Pinpoint the cell where the given text exists, returning its (x, y) midpoint coordinate. 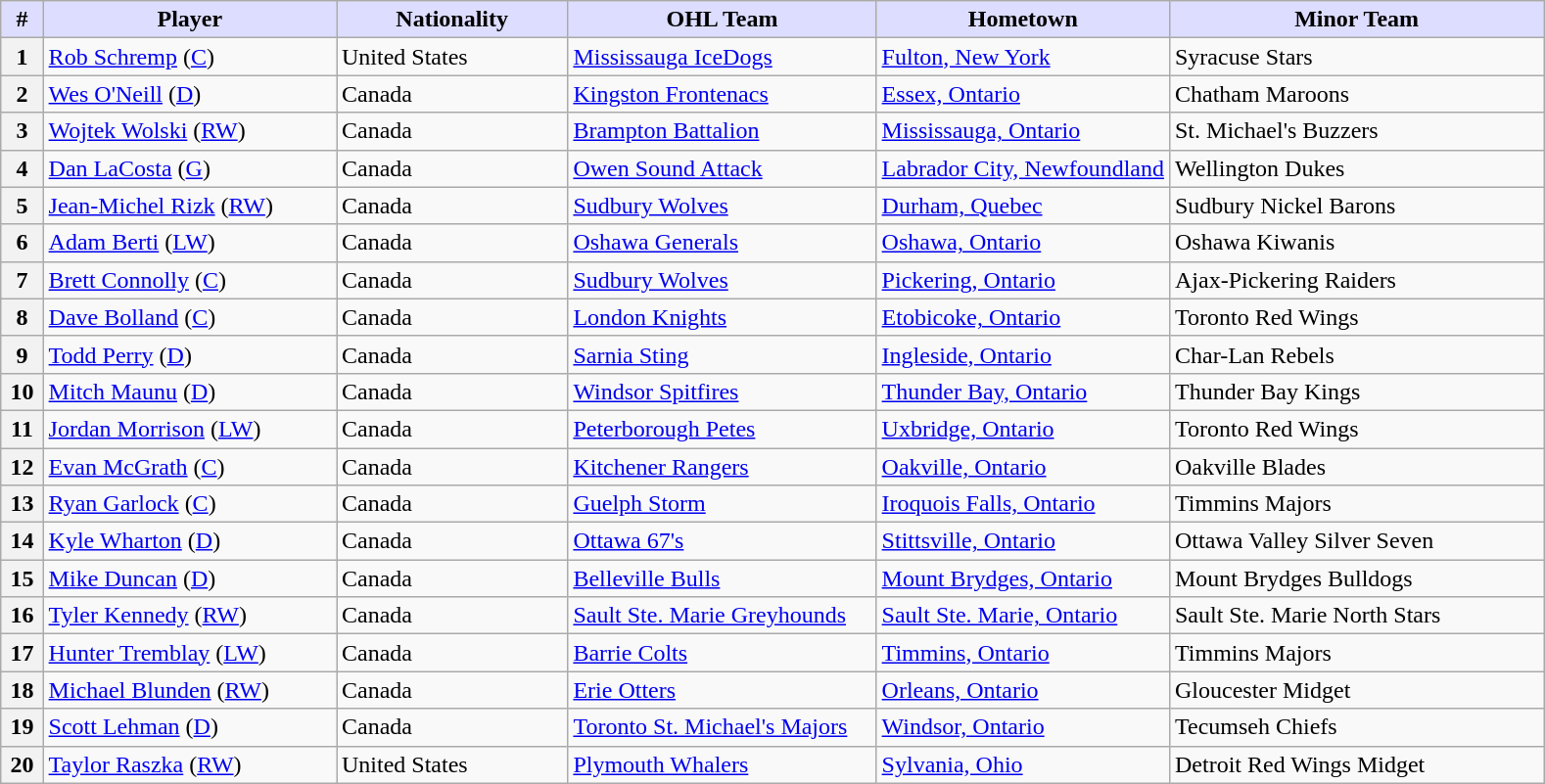
Brett Connolly (C) (190, 280)
5 (22, 206)
Toronto St. Michael's Majors (723, 727)
Uxbridge, Ontario (1022, 429)
Sault Ste. Marie, Ontario (1022, 616)
Kingston Frontenacs (723, 94)
Oakville, Ontario (1022, 467)
Nationality (452, 20)
11 (22, 429)
4 (22, 168)
Mount Brydges Bulldogs (1356, 578)
Guelph Storm (723, 504)
Etobicoke, Ontario (1022, 317)
Wojtek Wolski (RW) (190, 131)
Ajax-Pickering Raiders (1356, 280)
Orleans, Ontario (1022, 690)
Thunder Bay Kings (1356, 392)
Labrador City, Newfoundland (1022, 168)
19 (22, 727)
Kyle Wharton (D) (190, 541)
Dave Bolland (C) (190, 317)
Taylor Raszka (RW) (190, 764)
Barrie Colts (723, 653)
Timmins, Ontario (1022, 653)
Gloucester Midget (1356, 690)
14 (22, 541)
Adam Berti (LW) (190, 243)
Windsor, Ontario (1022, 727)
Iroquois Falls, Ontario (1022, 504)
Dan LaCosta (G) (190, 168)
Sudbury Nickel Barons (1356, 206)
Wellington Dukes (1356, 168)
Pickering, Ontario (1022, 280)
Belleville Bulls (723, 578)
Wes O'Neill (D) (190, 94)
Sarnia Sting (723, 354)
Hunter Tremblay (LW) (190, 653)
Ottawa 67's (723, 541)
Sault Ste. Marie Greyhounds (723, 616)
OHL Team (723, 20)
Scott Lehman (D) (190, 727)
Stittsville, Ontario (1022, 541)
13 (22, 504)
2 (22, 94)
Syracuse Stars (1356, 57)
Player (190, 20)
Chatham Maroons (1356, 94)
Mississauga IceDogs (723, 57)
Mississauga, Ontario (1022, 131)
Mike Duncan (D) (190, 578)
Minor Team (1356, 20)
Detroit Red Wings Midget (1356, 764)
Peterborough Petes (723, 429)
18 (22, 690)
8 (22, 317)
Tyler Kennedy (RW) (190, 616)
Ingleside, Ontario (1022, 354)
Ryan Garlock (C) (190, 504)
10 (22, 392)
# (22, 20)
Mitch Maunu (D) (190, 392)
Rob Schremp (C) (190, 57)
20 (22, 764)
Essex, Ontario (1022, 94)
Jordan Morrison (LW) (190, 429)
Brampton Battalion (723, 131)
Hometown (1022, 20)
16 (22, 616)
Oshawa Kiwanis (1356, 243)
Kitchener Rangers (723, 467)
3 (22, 131)
15 (22, 578)
Oshawa Generals (723, 243)
Plymouth Whalers (723, 764)
6 (22, 243)
St. Michael's Buzzers (1356, 131)
7 (22, 280)
17 (22, 653)
Ottawa Valley Silver Seven (1356, 541)
Todd Perry (D) (190, 354)
Mount Brydges, Ontario (1022, 578)
Thunder Bay, Ontario (1022, 392)
Sault Ste. Marie North Stars (1356, 616)
Jean-Michel Rizk (RW) (190, 206)
London Knights (723, 317)
Oakville Blades (1356, 467)
Erie Otters (723, 690)
Durham, Quebec (1022, 206)
Char-Lan Rebels (1356, 354)
Fulton, New York (1022, 57)
Michael Blunden (RW) (190, 690)
1 (22, 57)
Windsor Spitfires (723, 392)
Owen Sound Attack (723, 168)
Tecumseh Chiefs (1356, 727)
12 (22, 467)
Evan McGrath (C) (190, 467)
9 (22, 354)
Oshawa, Ontario (1022, 243)
Sylvania, Ohio (1022, 764)
